From the cell containing the given text, extract its center point as [x, y] coordinate. 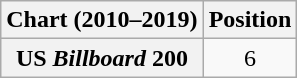
US Billboard 200 [102, 58]
6 [250, 58]
Position [250, 20]
Chart (2010–2019) [102, 20]
